Find where the given text appears and provide that cell's center as (X, Y) coordinate. 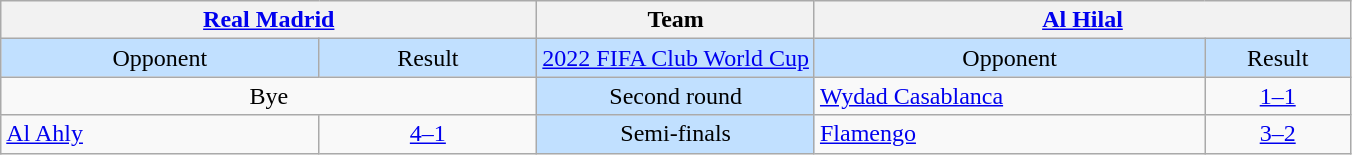
Al Ahly (160, 134)
Al Hilal (1082, 20)
1–1 (1278, 96)
3–2 (1278, 134)
4–1 (428, 134)
2022 FIFA Club World Cup (676, 58)
Real Madrid (269, 20)
Team (676, 20)
Flamengo (1009, 134)
Second round (676, 96)
Wydad Casablanca (1009, 96)
Semi-finals (676, 134)
Bye (269, 96)
